Identify which cell holds the provided text, then report its [X, Y] central coordinate. 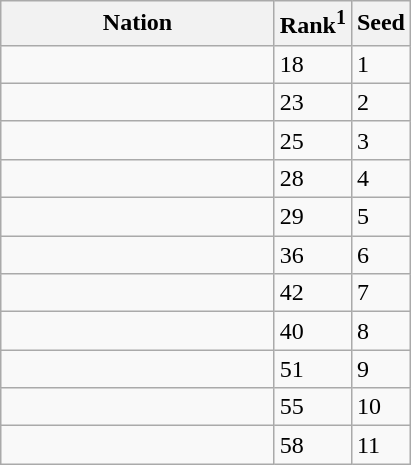
3 [380, 140]
9 [380, 369]
8 [380, 331]
18 [312, 64]
Rank1 [312, 24]
4 [380, 178]
40 [312, 331]
55 [312, 407]
10 [380, 407]
29 [312, 217]
7 [380, 293]
5 [380, 217]
51 [312, 369]
Seed [380, 24]
25 [312, 140]
11 [380, 445]
36 [312, 255]
42 [312, 293]
28 [312, 178]
Nation [138, 24]
2 [380, 102]
6 [380, 255]
58 [312, 445]
1 [380, 64]
23 [312, 102]
